From the cell containing the given text, extract its center point as [x, y] coordinate. 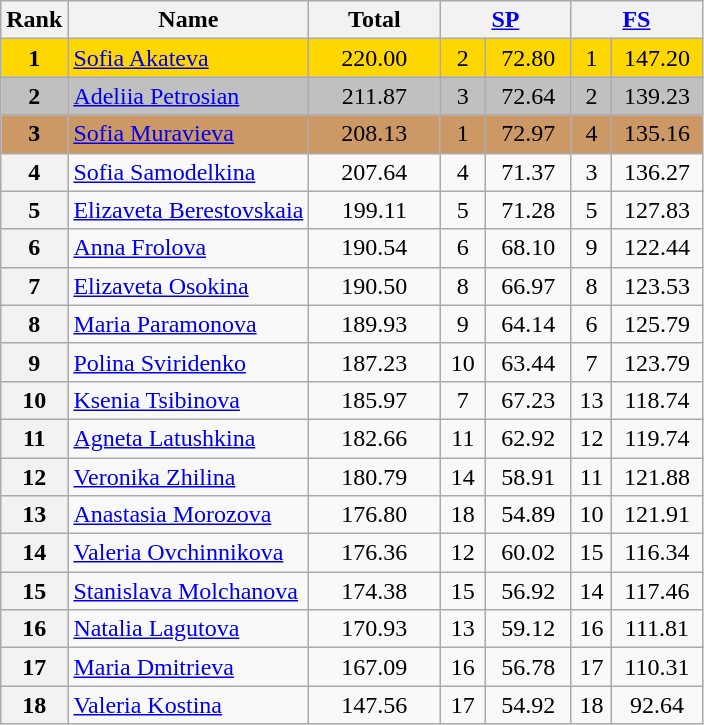
121.88 [657, 477]
117.46 [657, 591]
211.87 [374, 96]
135.16 [657, 134]
59.12 [528, 629]
Name [188, 20]
147.20 [657, 58]
139.23 [657, 96]
127.83 [657, 210]
Sofia Akateva [188, 58]
54.92 [528, 705]
Maria Dmitrieva [188, 667]
190.50 [374, 286]
111.81 [657, 629]
Rank [34, 20]
123.79 [657, 362]
Anastasia Morozova [188, 515]
176.36 [374, 553]
60.02 [528, 553]
121.91 [657, 515]
174.38 [374, 591]
71.28 [528, 210]
110.31 [657, 667]
Valeria Ovchinnikova [188, 553]
Valeria Kostina [188, 705]
72.80 [528, 58]
118.74 [657, 400]
64.14 [528, 324]
182.66 [374, 438]
54.89 [528, 515]
136.27 [657, 172]
123.53 [657, 286]
Sofia Muravieva [188, 134]
58.91 [528, 477]
Elizaveta Berestovskaia [188, 210]
207.64 [374, 172]
72.97 [528, 134]
147.56 [374, 705]
208.13 [374, 134]
Adeliia Petrosian [188, 96]
176.80 [374, 515]
Stanislava Molchanova [188, 591]
Ksenia Tsibinova [188, 400]
116.34 [657, 553]
SP [506, 20]
220.00 [374, 58]
Veronika Zhilina [188, 477]
187.23 [374, 362]
Total [374, 20]
62.92 [528, 438]
Natalia Lagutova [188, 629]
66.97 [528, 286]
190.54 [374, 248]
Maria Paramonova [188, 324]
Agneta Latushkina [188, 438]
189.93 [374, 324]
199.11 [374, 210]
167.09 [374, 667]
185.97 [374, 400]
170.93 [374, 629]
Polina Sviridenko [188, 362]
122.44 [657, 248]
Sofia Samodelkina [188, 172]
72.64 [528, 96]
125.79 [657, 324]
71.37 [528, 172]
68.10 [528, 248]
63.44 [528, 362]
180.79 [374, 477]
Anna Frolova [188, 248]
67.23 [528, 400]
56.78 [528, 667]
FS [636, 20]
56.92 [528, 591]
119.74 [657, 438]
Elizaveta Osokina [188, 286]
92.64 [657, 705]
